Return the (X, Y) coordinate for the center point of the cell that contains the specified text.  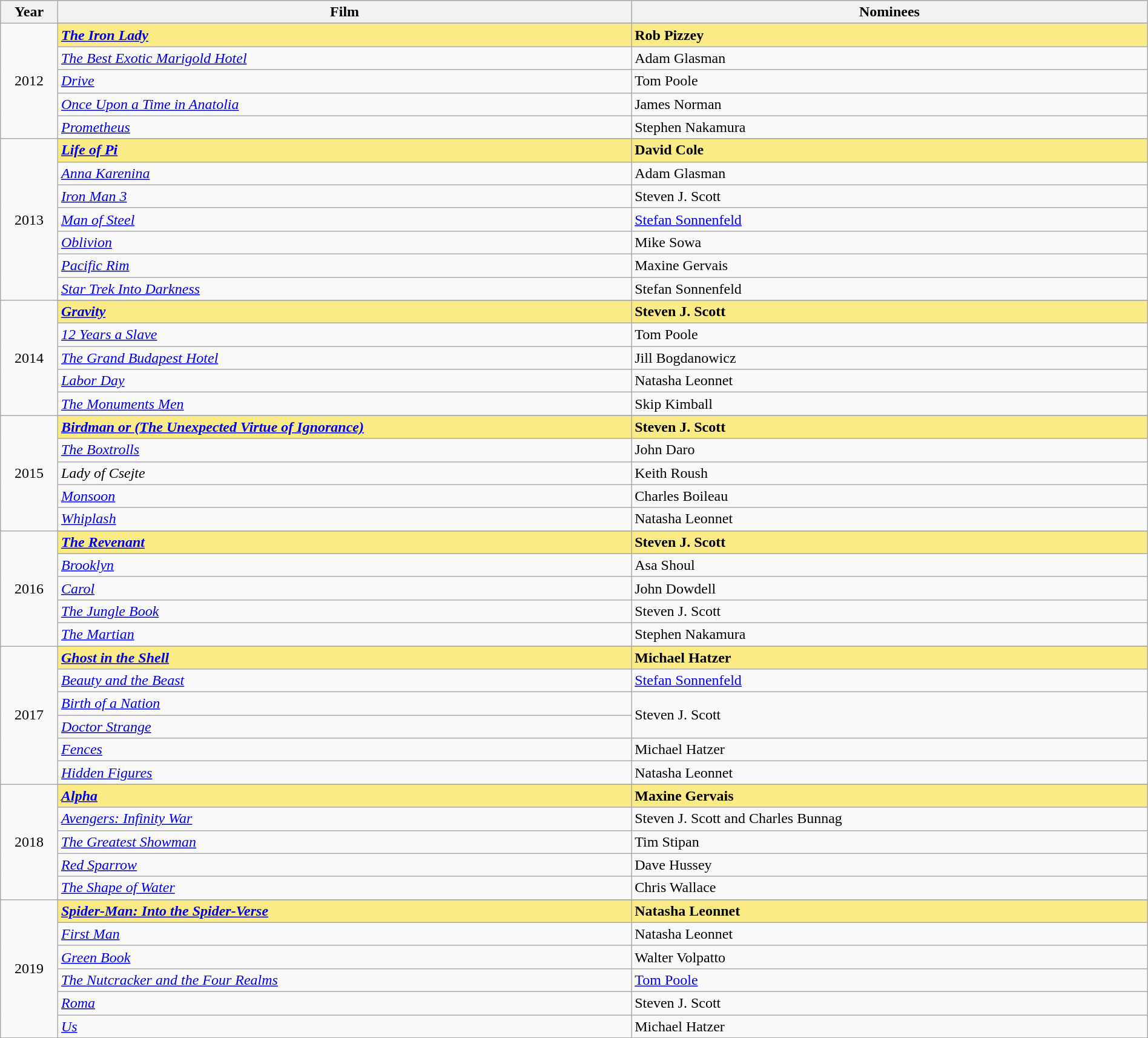
Asa Shoul (890, 565)
John Dowdell (890, 588)
Jill Bogdanowicz (890, 358)
The Nutcracker and the Four Realms (344, 980)
Birdman or (The Unexpected Virtue of Ignorance) (344, 427)
Fences (344, 750)
First Man (344, 934)
Tim Stipan (890, 842)
Gravity (344, 312)
Roma (344, 1003)
Pacific Rim (344, 265)
Brooklyn (344, 565)
Mike Sowa (890, 242)
Ghost in the Shell (344, 657)
Anna Karenina (344, 173)
Dave Hussey (890, 865)
2018 (29, 842)
Year (29, 12)
The Boxtrolls (344, 450)
Nominees (890, 12)
The Greatest Showman (344, 842)
Man of Steel (344, 219)
2012 (29, 81)
2013 (29, 219)
2014 (29, 358)
David Cole (890, 150)
Charles Boileau (890, 496)
The Jungle Book (344, 611)
Rob Pizzey (890, 35)
Labor Day (344, 381)
2015 (29, 473)
Hidden Figures (344, 773)
Iron Man 3 (344, 196)
12 Years a Slave (344, 335)
Life of Pi (344, 150)
Green Book (344, 957)
The Monuments Men (344, 404)
Red Sparrow (344, 865)
Alpha (344, 796)
Film (344, 12)
Birth of a Nation (344, 704)
Monsoon (344, 496)
The Grand Budapest Hotel (344, 358)
The Shape of Water (344, 888)
Drive (344, 81)
The Iron Lady (344, 35)
Oblivion (344, 242)
Beauty and the Beast (344, 681)
Lady of Csejte (344, 473)
2016 (29, 588)
Doctor Strange (344, 727)
Avengers: Infinity War (344, 819)
Carol (344, 588)
The Best Exotic Marigold Hotel (344, 58)
Us (344, 1026)
2017 (29, 715)
2019 (29, 968)
John Daro (890, 450)
Star Trek Into Darkness (344, 289)
Chris Wallace (890, 888)
Whiplash (344, 519)
Keith Roush (890, 473)
The Martian (344, 634)
Steven J. Scott and Charles Bunnag (890, 819)
Skip Kimball (890, 404)
Spider-Man: Into the Spider-Verse (344, 911)
Once Upon a Time in Anatolia (344, 104)
Walter Volpatto (890, 957)
James Norman (890, 104)
The Revenant (344, 542)
Prometheus (344, 127)
